For the text-containing cell, return its midpoint in (x, y) coordinate format. 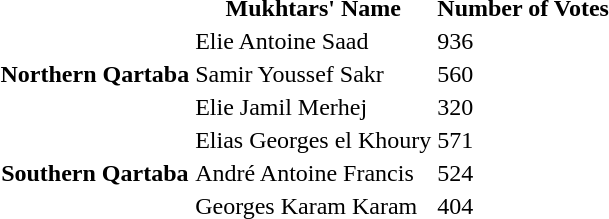
Samir Youssef Sakr (314, 74)
Elias Georges el Khoury (314, 140)
Elie Jamil Merhej (314, 107)
André Antoine Francis (314, 173)
Elie Antoine Saad (314, 41)
